Output the (X, Y) coordinate of the center of the cell containing the given text.  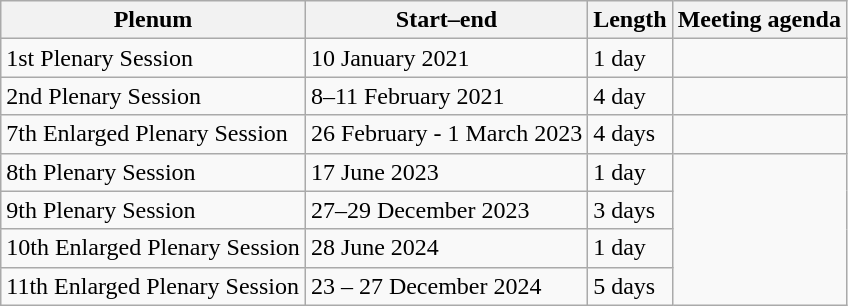
23 – 27 December 2024 (446, 286)
10 January 2021 (446, 58)
17 June 2023 (446, 172)
2nd Plenary Session (154, 96)
10th Enlarged Plenary Session (154, 248)
Plenum (154, 20)
4 days (630, 134)
26 February - 1 March 2023 (446, 134)
Length (630, 20)
1st Plenary Session (154, 58)
27–29 December 2023 (446, 210)
11th Enlarged Plenary Session (154, 286)
Start–end (446, 20)
8–11 February 2021 (446, 96)
28 June 2024 (446, 248)
Meeting agenda (759, 20)
7th Enlarged Plenary Session (154, 134)
4 day (630, 96)
3 days (630, 210)
8th Plenary Session (154, 172)
5 days (630, 286)
9th Plenary Session (154, 210)
